From the cell containing the given text, extract its center point as (x, y) coordinate. 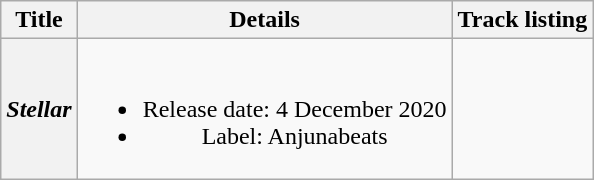
Track listing (522, 20)
Title (39, 20)
Release date: 4 December 2020Label: Anjunabeats (264, 109)
Stellar (39, 109)
Details (264, 20)
